Find where the given text appears and provide that cell's center as [x, y] coordinate. 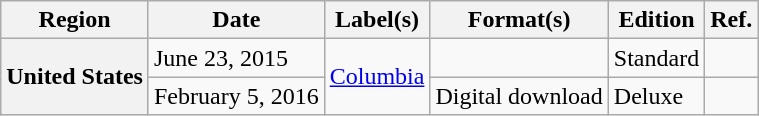
Format(s) [519, 20]
Label(s) [377, 20]
Columbia [377, 77]
Region [75, 20]
Date [236, 20]
Deluxe [656, 96]
Ref. [732, 20]
February 5, 2016 [236, 96]
Standard [656, 58]
June 23, 2015 [236, 58]
United States [75, 77]
Digital download [519, 96]
Edition [656, 20]
